Pinpoint the cell where the given text exists, returning its [X, Y] midpoint coordinate. 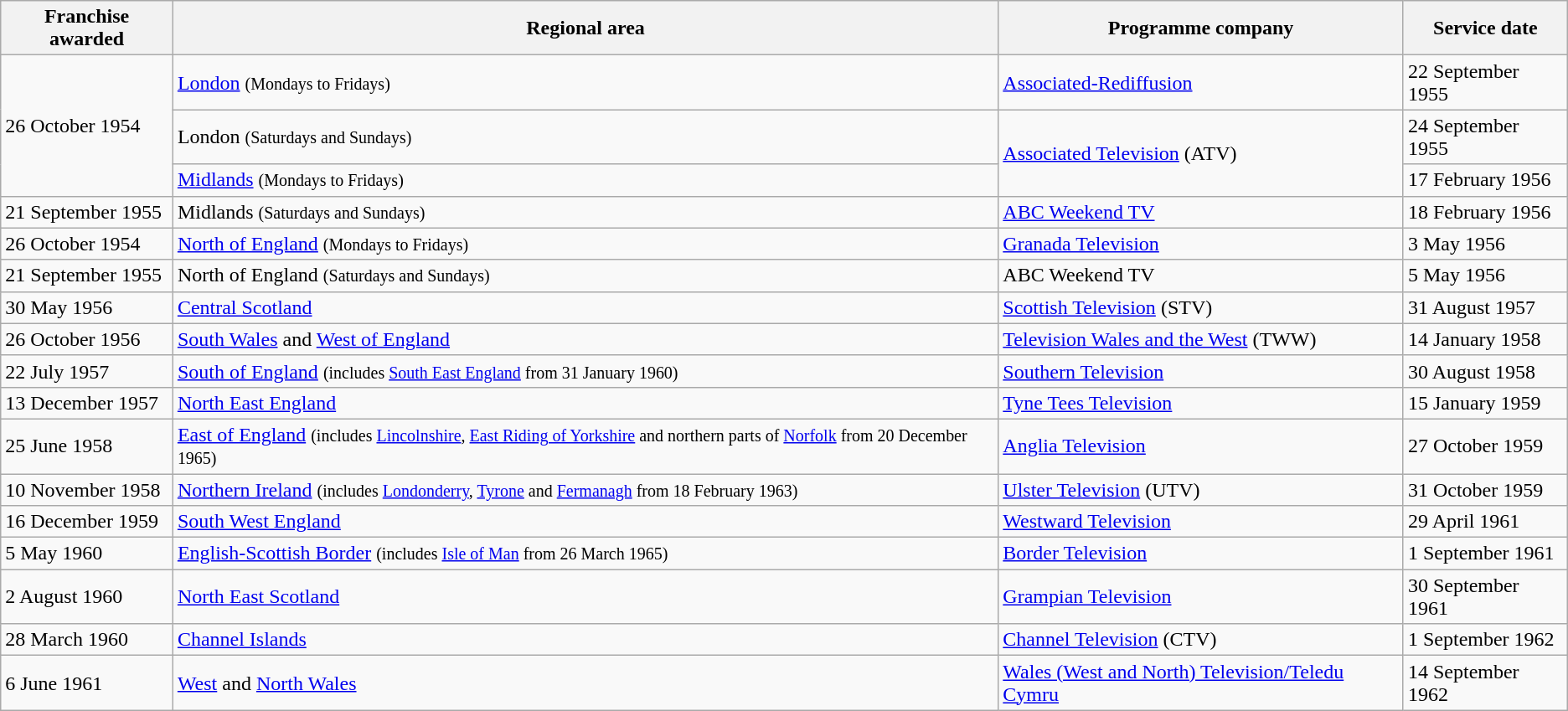
16 December 1959 [87, 522]
3 May 1956 [1485, 244]
14 January 1958 [1485, 339]
13 December 1957 [87, 403]
Northern Ireland (includes Londonderry, Tyrone and Fermanagh from 18 February 1963) [585, 490]
Anglia Television [1201, 446]
5 May 1956 [1485, 276]
31 October 1959 [1485, 490]
South Wales and West of England [585, 339]
Channel Television (CTV) [1201, 640]
25 June 1958 [87, 446]
North East England [585, 403]
Channel Islands [585, 640]
Associated-Rediffusion [1201, 82]
Southern Television [1201, 371]
30 September 1961 [1485, 596]
30 August 1958 [1485, 371]
Ulster Television (UTV) [1201, 490]
Tyne Tees Television [1201, 403]
Television Wales and the West (TWW) [1201, 339]
10 November 1958 [87, 490]
31 August 1957 [1485, 307]
North of England (Saturdays and Sundays) [585, 276]
22 September 1955 [1485, 82]
Border Television [1201, 554]
1 September 1962 [1485, 640]
22 July 1957 [87, 371]
Associated Television (ATV) [1201, 152]
17 February 1956 [1485, 180]
North of England (Mondays to Fridays) [585, 244]
English-Scottish Border (includes Isle of Man from 26 March 1965) [585, 554]
24 September 1955 [1485, 137]
London (Saturdays and Sundays) [585, 137]
South West England [585, 522]
Westward Television [1201, 522]
28 March 1960 [87, 640]
East of England (includes Lincolnshire, East Riding of Yorkshire and northern parts of Norfolk from 20 December 1965) [585, 446]
West and North Wales [585, 683]
6 June 1961 [87, 683]
Grampian Television [1201, 596]
26 October 1956 [87, 339]
30 May 1956 [87, 307]
South of England (includes South East England from 31 January 1960) [585, 371]
Service date [1485, 28]
Midlands (Mondays to Fridays) [585, 180]
London (Mondays to Fridays) [585, 82]
Programme company [1201, 28]
2 August 1960 [87, 596]
27 October 1959 [1485, 446]
Granada Television [1201, 244]
North East Scotland [585, 596]
29 April 1961 [1485, 522]
Central Scotland [585, 307]
5 May 1960 [87, 554]
18 February 1956 [1485, 212]
Regional area [585, 28]
Franchise awarded [87, 28]
Scottish Television (STV) [1201, 307]
15 January 1959 [1485, 403]
Midlands (Saturdays and Sundays) [585, 212]
14 September 1962 [1485, 683]
Wales (West and North) Television/Teledu Cymru [1201, 683]
1 September 1961 [1485, 554]
